Return the [X, Y] coordinate for the center point of the cell that contains the specified text.  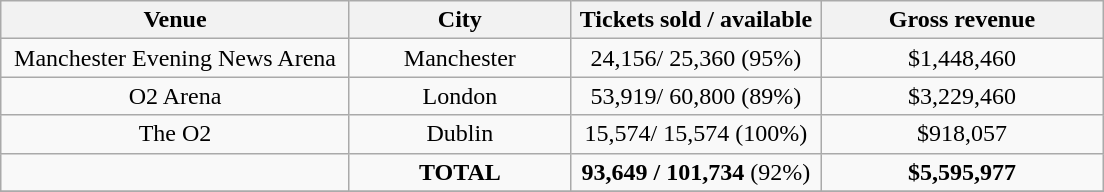
$1,448,460 [962, 58]
Gross revenue [962, 20]
TOTAL [460, 172]
$918,057 [962, 134]
Venue [176, 20]
London [460, 96]
15,574/ 15,574 (100%) [696, 134]
$3,229,460 [962, 96]
93,649 / 101,734 (92%) [696, 172]
53,919/ 60,800 (89%) [696, 96]
The O2 [176, 134]
O2 Arena [176, 96]
$5,595,977 [962, 172]
City [460, 20]
24,156/ 25,360 (95%) [696, 58]
Manchester Evening News Arena [176, 58]
Tickets sold / available [696, 20]
Manchester [460, 58]
Dublin [460, 134]
